Search for the cell housing the specified text and yield its (X, Y) center coordinate. 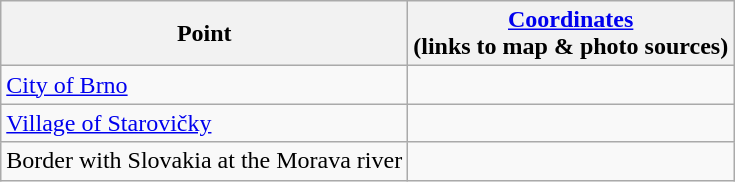
Village of Starovičky (204, 123)
Border with Slovakia at the Morava river (204, 161)
Coordinates(links to map & photo sources) (571, 34)
City of Brno (204, 85)
Point (204, 34)
